Identify which cell holds the provided text, then report its (X, Y) central coordinate. 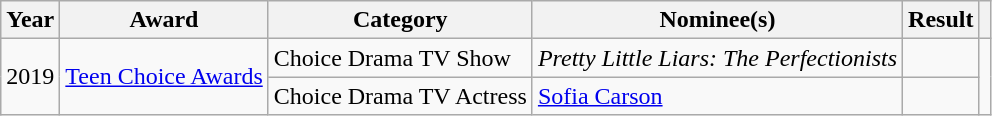
Category (400, 20)
2019 (30, 77)
Pretty Little Liars: The Perfectionists (717, 58)
Award (164, 20)
Year (30, 20)
Choice Drama TV Show (400, 58)
Choice Drama TV Actress (400, 96)
Sofia Carson (717, 96)
Nominee(s) (717, 20)
Result (941, 20)
Teen Choice Awards (164, 77)
